Find where the given text appears and provide that cell's center as (x, y) coordinate. 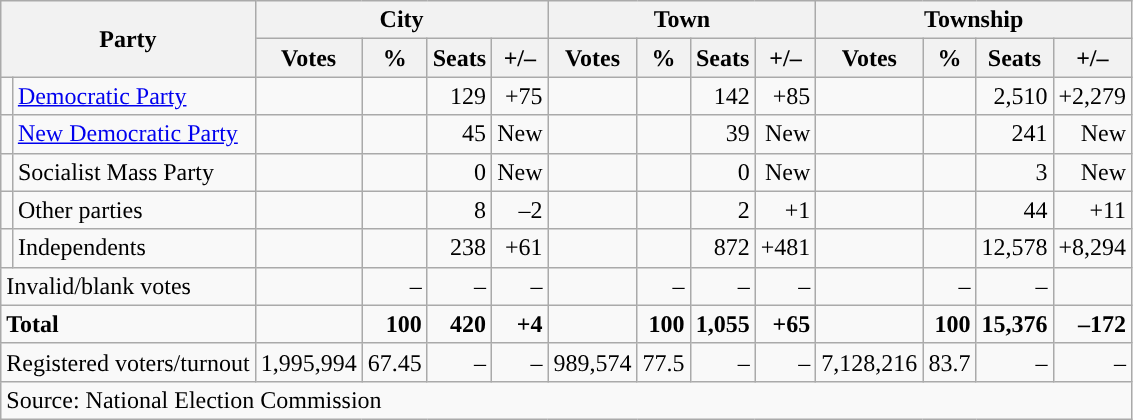
8 (459, 210)
12,578 (1014, 248)
15,376 (1014, 324)
Invalid/blank votes (128, 286)
+61 (520, 248)
45 (459, 134)
39 (722, 134)
420 (459, 324)
Source: National Election Commission (566, 400)
1,995,994 (308, 362)
+8,294 (1092, 248)
Township (974, 20)
+75 (520, 96)
989,574 (592, 362)
2,510 (1014, 96)
241 (1014, 134)
Total (128, 324)
Town (682, 20)
238 (459, 248)
+1 (786, 210)
–172 (1092, 324)
Independents (134, 248)
+2,279 (1092, 96)
67.45 (394, 362)
3 (1014, 172)
Other parties (134, 210)
+11 (1092, 210)
New Democratic Party (134, 134)
Socialist Mass Party (134, 172)
77.5 (664, 362)
83.7 (950, 362)
Party (128, 39)
–2 (520, 210)
Democratic Party (134, 96)
44 (1014, 210)
1,055 (722, 324)
+4 (520, 324)
+481 (786, 248)
129 (459, 96)
+65 (786, 324)
+85 (786, 96)
872 (722, 248)
City (402, 20)
2 (722, 210)
Registered voters/turnout (128, 362)
142 (722, 96)
7,128,216 (870, 362)
